Output the [X, Y] coordinate of the center of the cell containing the given text.  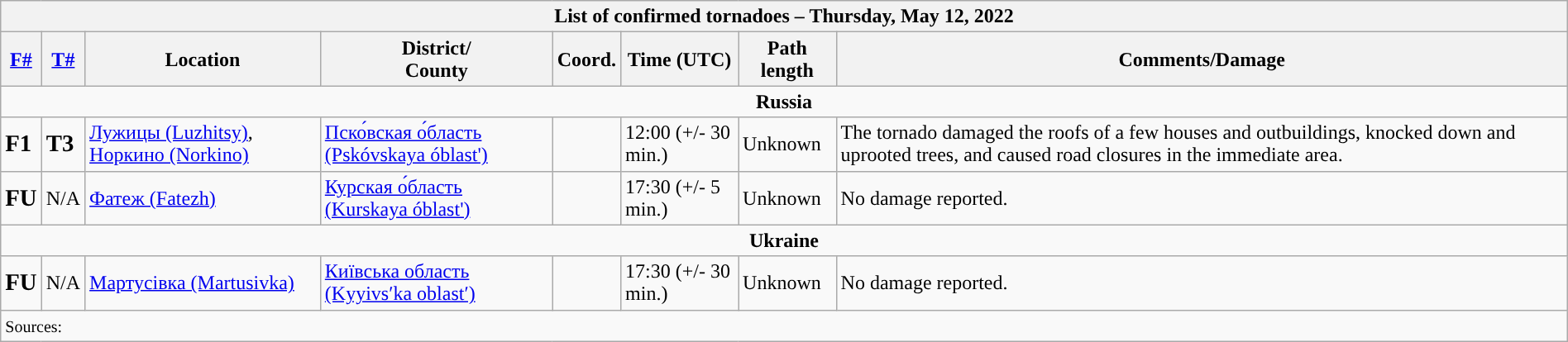
Курская о́бласть (Kurskaya óblast') [437, 198]
Time (UTC) [680, 59]
Location [203, 59]
Ukraine [784, 240]
F1 [22, 144]
Мартусівка (Martusivka) [203, 283]
17:30 (+/- 30 min.) [680, 283]
The tornado damaged the roofs of a few houses and outbuildings, knocked down and uprooted trees, and caused road closures in the immediate area. [1202, 144]
17:30 (+/- 5 min.) [680, 198]
T3 [63, 144]
Russia [784, 102]
T# [63, 59]
List of confirmed tornadoes – Thursday, May 12, 2022 [784, 17]
Київська область (Kyyivsʹka oblastʹ) [437, 283]
Фатеж (Fatezh) [203, 198]
Coord. [586, 59]
Лужицы (Luzhitsy), Норкино (Norkino) [203, 144]
Path length [787, 59]
F# [22, 59]
Пско́вская о́бласть (Pskóvskaya óblast') [437, 144]
District/County [437, 59]
Sources: [784, 325]
Comments/Damage [1202, 59]
12:00 (+/- 30 min.) [680, 144]
